Scan for the cell matching the given text and deliver its (x, y) coordinate at center. 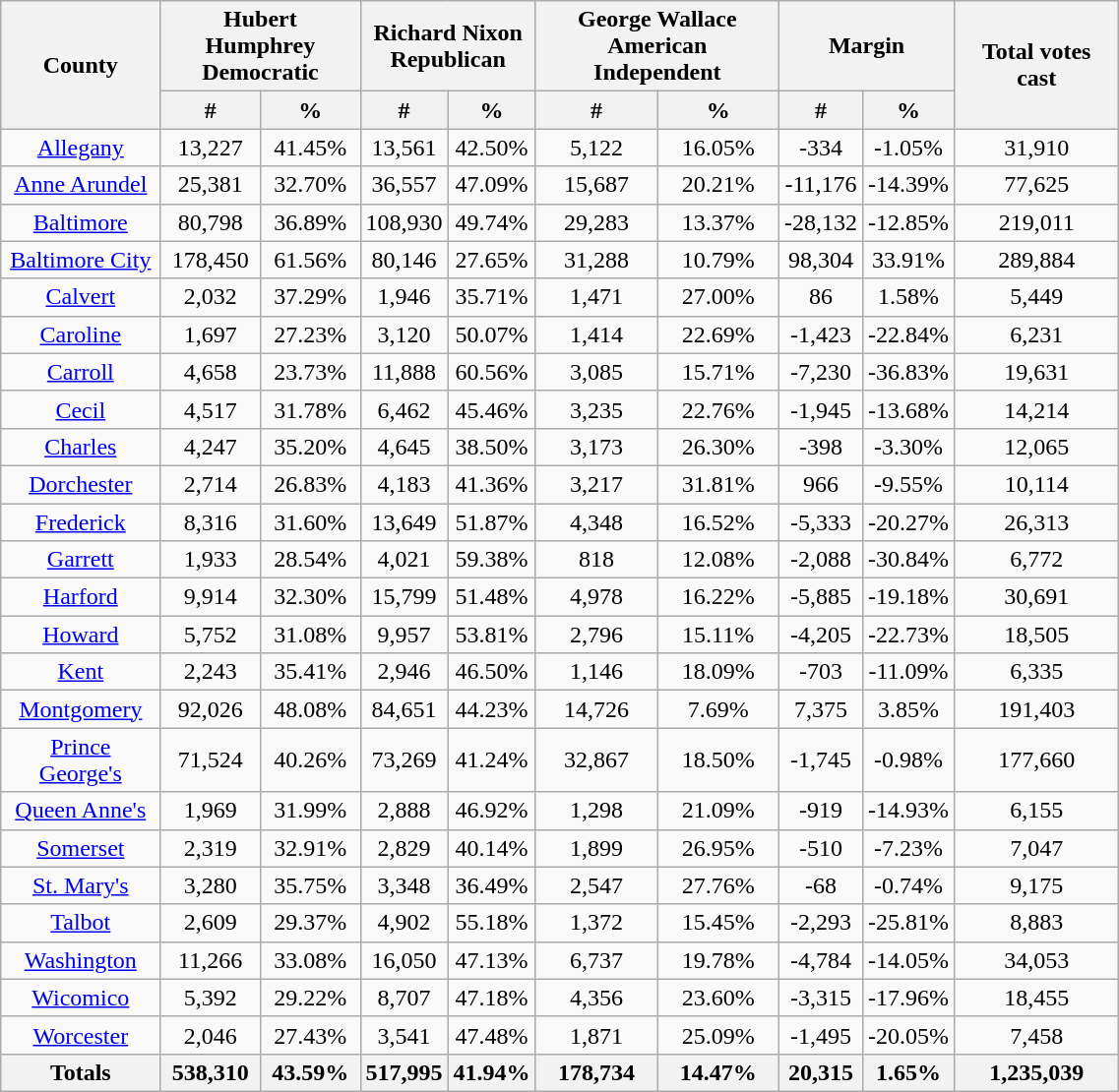
47.48% (492, 1035)
1,414 (596, 334)
31.99% (310, 811)
-9.55% (909, 484)
26.95% (718, 848)
-7,230 (821, 372)
Totals (81, 1072)
-5,885 (821, 597)
32.30% (310, 597)
25.09% (718, 1035)
35.41% (310, 672)
4,978 (596, 597)
48.08% (310, 709)
18.09% (718, 672)
33.91% (909, 260)
7,047 (1037, 848)
3,085 (596, 372)
41.45% (310, 148)
2,046 (211, 1035)
5,122 (596, 148)
20,315 (821, 1072)
71,524 (211, 759)
36,557 (404, 185)
19.78% (718, 960)
41.94% (492, 1072)
4,902 (404, 923)
2,888 (404, 811)
26,313 (1037, 522)
3,217 (596, 484)
16.05% (718, 148)
3.85% (909, 709)
Richard NixonRepublican (448, 46)
8,707 (404, 998)
-11,176 (821, 185)
29.37% (310, 923)
County (81, 65)
Washington (81, 960)
Prince George's (81, 759)
Anne Arundel (81, 185)
1,899 (596, 848)
177,660 (1037, 759)
51.87% (492, 522)
14,214 (1037, 409)
2,714 (211, 484)
15.11% (718, 635)
16.52% (718, 522)
289,884 (1037, 260)
-11.09% (909, 672)
Howard (81, 635)
47.09% (492, 185)
-4,205 (821, 635)
-68 (821, 885)
51.48% (492, 597)
40.26% (310, 759)
41.24% (492, 759)
6,335 (1037, 672)
3,173 (596, 447)
23.73% (310, 372)
108,930 (404, 222)
41.36% (492, 484)
-36.83% (909, 372)
6,155 (1037, 811)
13,227 (211, 148)
20.21% (718, 185)
32,867 (596, 759)
Calvert (81, 297)
2,032 (211, 297)
44.23% (492, 709)
15,687 (596, 185)
Carroll (81, 372)
92,026 (211, 709)
18,455 (1037, 998)
14,726 (596, 709)
1,146 (596, 672)
19,631 (1037, 372)
7,375 (821, 709)
Garrett (81, 560)
22.76% (718, 409)
-20.05% (909, 1035)
538,310 (211, 1072)
-22.73% (909, 635)
4,356 (596, 998)
191,403 (1037, 709)
Queen Anne's (81, 811)
Caroline (81, 334)
Montgomery (81, 709)
25,381 (211, 185)
27.00% (718, 297)
32.70% (310, 185)
4,658 (211, 372)
13.37% (718, 222)
18,505 (1037, 635)
7,458 (1037, 1035)
14.47% (718, 1072)
31,288 (596, 260)
-398 (821, 447)
2,829 (404, 848)
5,449 (1037, 297)
-30.84% (909, 560)
29.22% (310, 998)
31.78% (310, 409)
27.43% (310, 1035)
-14.39% (909, 185)
9,957 (404, 635)
12,065 (1037, 447)
6,231 (1037, 334)
-22.84% (909, 334)
5,392 (211, 998)
6,462 (404, 409)
49.74% (492, 222)
61.56% (310, 260)
4,247 (211, 447)
46.92% (492, 811)
35.75% (310, 885)
26.83% (310, 484)
3,235 (596, 409)
73,269 (404, 759)
13,649 (404, 522)
15.45% (718, 923)
Baltimore City (81, 260)
Wicomico (81, 998)
Somerset (81, 848)
23.60% (718, 998)
Margin (866, 46)
21.09% (718, 811)
3,348 (404, 885)
George WallaceAmerican Independent (657, 46)
4,517 (211, 409)
8,316 (211, 522)
18.50% (718, 759)
27.65% (492, 260)
1,871 (596, 1035)
966 (821, 484)
1,298 (596, 811)
1,946 (404, 297)
3,541 (404, 1035)
5,752 (211, 635)
Allegany (81, 148)
818 (596, 560)
15.71% (718, 372)
40.14% (492, 848)
St. Mary's (81, 885)
38.50% (492, 447)
Harford (81, 597)
-13.68% (909, 409)
27.76% (718, 885)
36.49% (492, 885)
-1,945 (821, 409)
1.58% (909, 297)
178,450 (211, 260)
-19.18% (909, 597)
31.60% (310, 522)
-1,745 (821, 759)
26.30% (718, 447)
-334 (821, 148)
33.08% (310, 960)
Total votes cast (1037, 65)
-703 (821, 672)
-17.96% (909, 998)
47.13% (492, 960)
2,609 (211, 923)
2,243 (211, 672)
Talbot (81, 923)
31.81% (718, 484)
-1,423 (821, 334)
-3,315 (821, 998)
3,280 (211, 885)
42.50% (492, 148)
27.23% (310, 334)
-20.27% (909, 522)
Frederick (81, 522)
45.46% (492, 409)
31.08% (310, 635)
-25.81% (909, 923)
43.59% (310, 1072)
13,561 (404, 148)
-2,088 (821, 560)
22.69% (718, 334)
60.56% (492, 372)
1,697 (211, 334)
53.81% (492, 635)
2,547 (596, 885)
34,053 (1037, 960)
29,283 (596, 222)
11,266 (211, 960)
80,146 (404, 260)
-7.23% (909, 848)
1,969 (211, 811)
59.38% (492, 560)
46.50% (492, 672)
517,995 (404, 1072)
Cecil (81, 409)
86 (821, 297)
Hubert HumphreyDemocratic (260, 46)
178,734 (596, 1072)
16.22% (718, 597)
9,175 (1037, 885)
Charles (81, 447)
50.07% (492, 334)
-14.05% (909, 960)
12.08% (718, 560)
-14.93% (909, 811)
4,021 (404, 560)
6,772 (1037, 560)
-5,333 (821, 522)
-2,293 (821, 923)
98,304 (821, 260)
4,348 (596, 522)
31,910 (1037, 148)
2,319 (211, 848)
-510 (821, 848)
84,651 (404, 709)
55.18% (492, 923)
47.18% (492, 998)
1,235,039 (1037, 1072)
1,372 (596, 923)
-0.74% (909, 885)
35.71% (492, 297)
-919 (821, 811)
36.89% (310, 222)
Worcester (81, 1035)
-28,132 (821, 222)
-12.85% (909, 222)
6,737 (596, 960)
35.20% (310, 447)
2,946 (404, 672)
1,933 (211, 560)
8,883 (1037, 923)
32.91% (310, 848)
-1,495 (821, 1035)
7.69% (718, 709)
10.79% (718, 260)
77,625 (1037, 185)
15,799 (404, 597)
28.54% (310, 560)
80,798 (211, 222)
3,120 (404, 334)
9,914 (211, 597)
11,888 (404, 372)
2,796 (596, 635)
219,011 (1037, 222)
30,691 (1037, 597)
-1.05% (909, 148)
-0.98% (909, 759)
4,645 (404, 447)
Baltimore (81, 222)
10,114 (1037, 484)
Dorchester (81, 484)
4,183 (404, 484)
-4,784 (821, 960)
1.65% (909, 1072)
-3.30% (909, 447)
1,471 (596, 297)
Kent (81, 672)
37.29% (310, 297)
16,050 (404, 960)
